Return the (x, y) coordinate for the center point of the cell that contains the specified text.  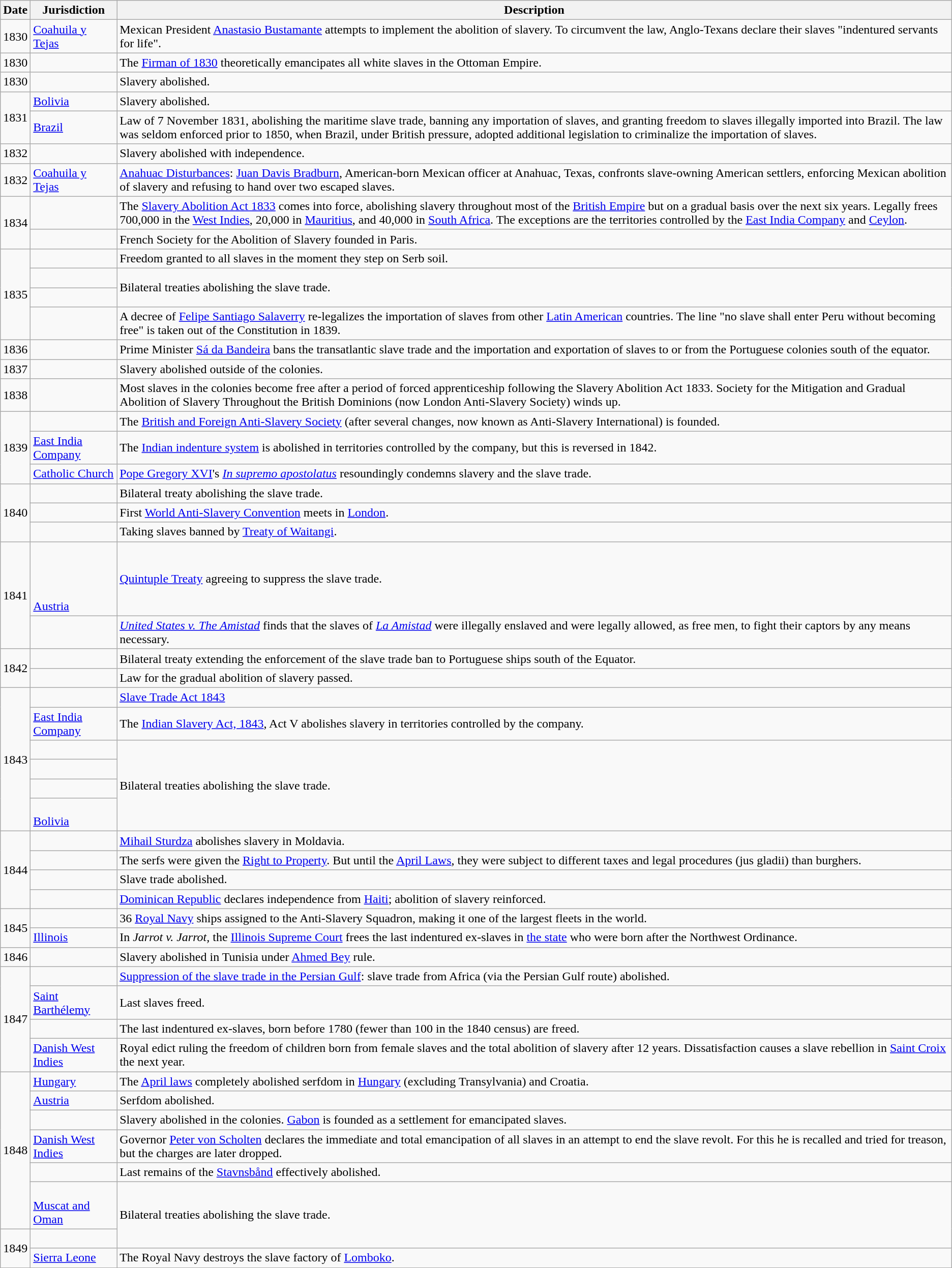
The Indian indenture system is abolished in territories controlled by the company, but this is reversed in 1842. (534, 447)
Last slaves freed. (534, 1003)
1844 (15, 870)
Description (534, 10)
Serfdom abolished. (534, 1101)
In Jarrot v. Jarrot, the Illinois Supreme Court frees the last indentured ex-slaves in the state who were born after the Northwest Ordinance. (534, 938)
Sierra Leone (74, 1258)
Muscat and Oman (74, 1205)
Pope Gregory XVI's In supremo apostolatus resoundingly condemns slavery and the slave trade. (534, 474)
1837 (15, 369)
Mihail Sturdza abolishes slavery in Moldavia. (534, 841)
The April laws completely abolished serfdom in Hungary (excluding Transylvania) and Croatia. (534, 1081)
Date (15, 10)
1835 (15, 294)
The Indian Slavery Act, 1843, Act V abolishes slavery in territories controlled by the company. (534, 723)
French Society for the Abolition of Slavery founded in Paris. (534, 239)
Freedom granted to all slaves in the moment they step on Serb soil. (534, 258)
1839 (15, 447)
1841 (15, 595)
Slavery abolished with independence. (534, 154)
1846 (15, 957)
Slavery abolished in Tunisia under Ahmed Bey rule. (534, 957)
1845 (15, 928)
Dominican Republic declares independence from Haiti; abolition of slavery reinforced. (534, 899)
1838 (15, 396)
Hungary (74, 1081)
The Firman of 1830 theoretically emancipates all white slaves in the Ottoman Empire. (534, 63)
Suppression of the slave trade in the Persian Gulf: slave trade from Africa (via the Persian Gulf route) abolished. (534, 976)
Last remains of the Stavnsbånd effectively abolished. (534, 1172)
The Royal Navy destroys the slave factory of Lomboko. (534, 1258)
1836 (15, 350)
Catholic Church (74, 474)
1842 (15, 668)
Jurisdiction (74, 10)
Bilateral treaty extending the enforcement of the slave trade ban to Portuguese ships south of the Equator. (534, 658)
Brazil (74, 127)
Saint Barthélemy (74, 1003)
Quintuple Treaty agreeing to suppress the slave trade. (534, 579)
Law for the gradual abolition of slavery passed. (534, 678)
Slavery abolished outside of the colonies. (534, 369)
The last indentured ex-slaves, born before 1780 (fewer than 100 in the 1840 census) are freed. (534, 1029)
1848 (15, 1150)
1847 (15, 1019)
The British and Foreign Anti-Slavery Society (after several changes, now known as Anti-Slavery International) is founded. (534, 421)
Bilateral treaty abolishing the slave trade. (534, 493)
1834 (15, 223)
Taking slaves banned by Treaty of Waitangi. (534, 532)
Slave Trade Act 1843 (534, 697)
1843 (15, 759)
1849 (15, 1248)
1840 (15, 512)
Illinois (74, 938)
Slave trade abolished. (534, 880)
36 Royal Navy ships assigned to the Anti-Slavery Squadron, making it one of the largest fleets in the world. (534, 918)
1831 (15, 118)
First World Anti-Slavery Convention meets in London. (534, 512)
Slavery abolished in the colonies. Gabon is founded as a settlement for emancipated slaves. (534, 1120)
